Return the (X, Y) coordinate for the center point of the cell that contains the specified text.  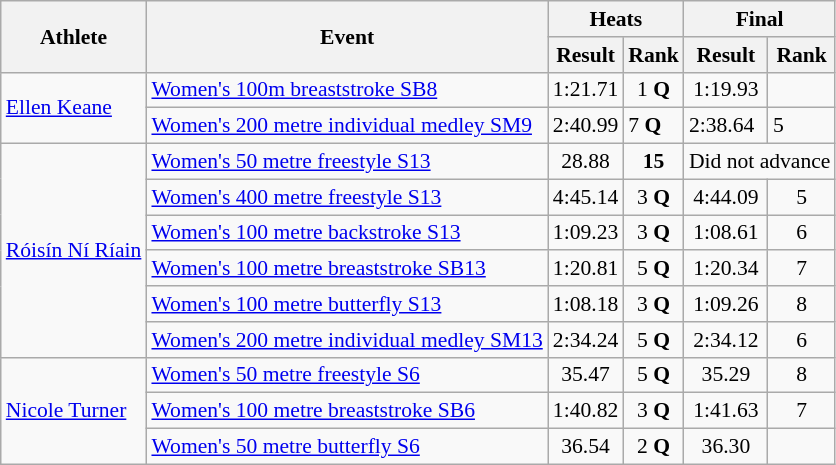
1:08.18 (586, 304)
1:19.93 (726, 90)
1:09.26 (726, 304)
Ellen Keane (74, 108)
Final (760, 19)
15 (654, 162)
1:41.63 (726, 411)
2:38.64 (726, 126)
2:40.99 (586, 126)
Did not advance (760, 162)
35.47 (586, 375)
Women's 200 metre individual medley SM13 (346, 340)
Athlete (74, 36)
Women's 400 metre freestyle S13 (346, 197)
Women's 50 metre freestyle S6 (346, 375)
Women's 100 metre breaststroke SB6 (346, 411)
Women's 100 metre butterfly S13 (346, 304)
4:44.09 (726, 197)
4:45.14 (586, 197)
36.30 (726, 447)
36.54 (586, 447)
1:08.61 (726, 233)
Event (346, 36)
1:09.23 (586, 233)
Women's 200 metre individual medley SM9 (346, 126)
Heats (616, 19)
2:34.12 (726, 340)
7 Q (654, 126)
Róisín Ní Ríain (74, 251)
Nicole Turner (74, 410)
Women's 50 metre butterfly S6 (346, 447)
Women's 100 metre breaststroke SB13 (346, 269)
1:21.71 (586, 90)
Women's 100m breaststroke SB8 (346, 90)
2 Q (654, 447)
28.88 (586, 162)
Women's 100 metre backstroke S13 (346, 233)
1:40.82 (586, 411)
1 Q (654, 90)
1:20.81 (586, 269)
1:20.34 (726, 269)
Women's 50 metre freestyle S13 (346, 162)
35.29 (726, 375)
2:34.24 (586, 340)
